Capture the cell that displays the provided text and extract its [x, y] central coordinate. 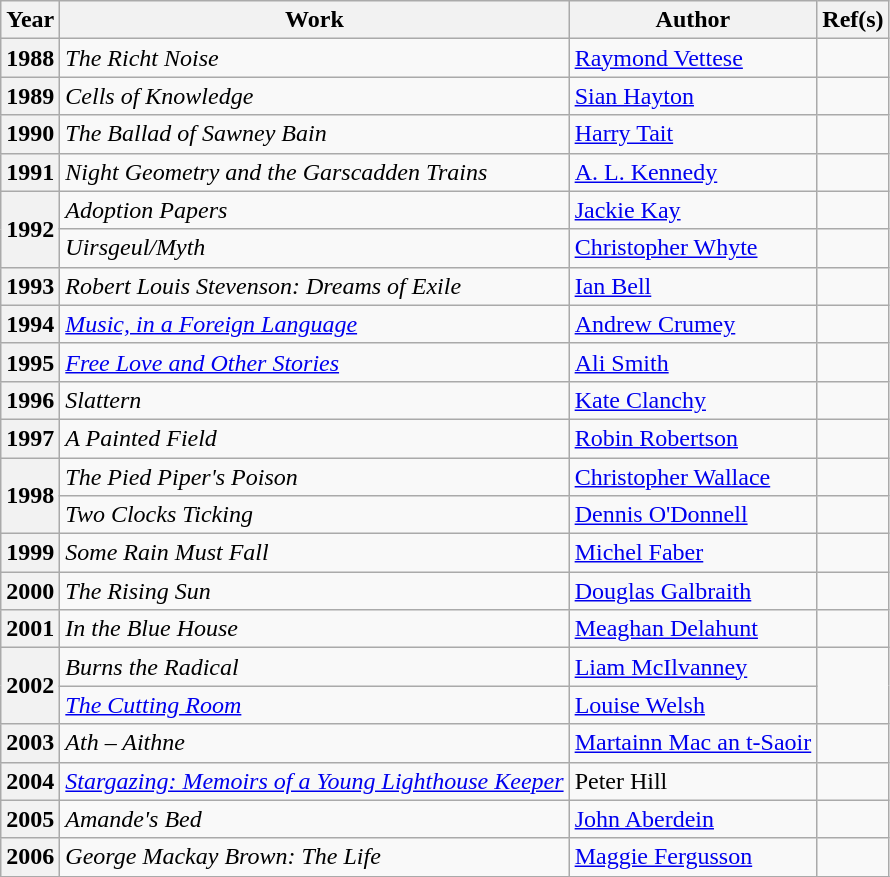
Ali Smith [693, 362]
1995 [30, 362]
Christopher Wallace [693, 477]
Maggie Fergusson [693, 857]
Sian Hayton [693, 96]
A Painted Field [314, 438]
Slattern [314, 400]
Dennis O'Donnell [693, 515]
George Mackay Brown: The Life [314, 857]
Kate Clanchy [693, 400]
1994 [30, 324]
Free Love and Other Stories [314, 362]
Ian Bell [693, 286]
Some Rain Must Fall [314, 553]
2005 [30, 819]
Meaghan Delahunt [693, 629]
The Rising Sun [314, 591]
1989 [30, 96]
2000 [30, 591]
2001 [30, 629]
Author [693, 20]
Work [314, 20]
Liam McIlvanney [693, 667]
2003 [30, 743]
Robert Louis Stevenson: Dreams of Exile [314, 286]
Christopher Whyte [693, 248]
2006 [30, 857]
Louise Welsh [693, 705]
1991 [30, 172]
Night Geometry and the Garscadden Trains [314, 172]
Ref(s) [853, 20]
The Ballad of Sawney Bain [314, 134]
Peter Hill [693, 781]
The Pied Piper's Poison [314, 477]
1996 [30, 400]
John Aberdein [693, 819]
Uirsgeul/Myth [314, 248]
Martainn Mac an t-Saoir [693, 743]
Robin Robertson [693, 438]
Cells of Knowledge [314, 96]
1999 [30, 553]
1988 [30, 58]
Year [30, 20]
1998 [30, 496]
1992 [30, 229]
2002 [30, 686]
A. L. Kennedy [693, 172]
Jackie Kay [693, 210]
Douglas Galbraith [693, 591]
1997 [30, 438]
1990 [30, 134]
The Richt Noise [314, 58]
Ath – Aithne [314, 743]
Michel Faber [693, 553]
Amande's Bed [314, 819]
Stargazing: Memoirs of a Young Lighthouse Keeper [314, 781]
Harry Tait [693, 134]
Andrew Crumey [693, 324]
In the Blue House [314, 629]
The Cutting Room [314, 705]
Music, in a Foreign Language [314, 324]
2004 [30, 781]
Burns the Radical [314, 667]
Two Clocks Ticking [314, 515]
1993 [30, 286]
Adoption Papers [314, 210]
Raymond Vettese [693, 58]
